Identify which cell holds the provided text, then report its [x, y] central coordinate. 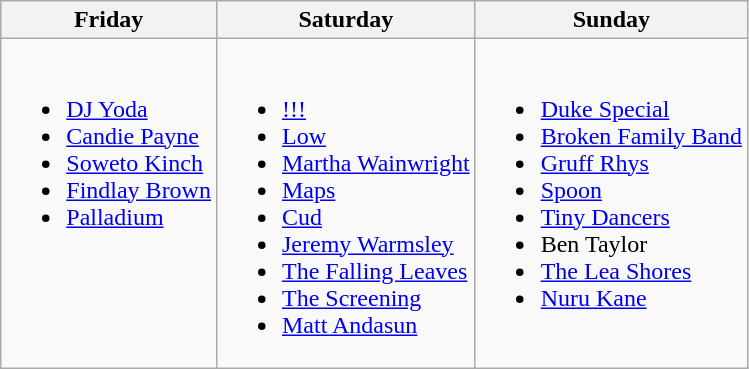
DJ YodaCandie PayneSoweto KinchFindlay BrownPalladium [109, 204]
Sunday [611, 20]
Friday [109, 20]
Duke SpecialBroken Family BandGruff RhysSpoonTiny DancersBen TaylorThe Lea ShoresNuru Kane [611, 204]
!!!LowMartha WainwrightMapsCudJeremy WarmsleyThe Falling LeavesThe ScreeningMatt Andasun [346, 204]
Saturday [346, 20]
